Find where the given text appears and provide that cell's center as [x, y] coordinate. 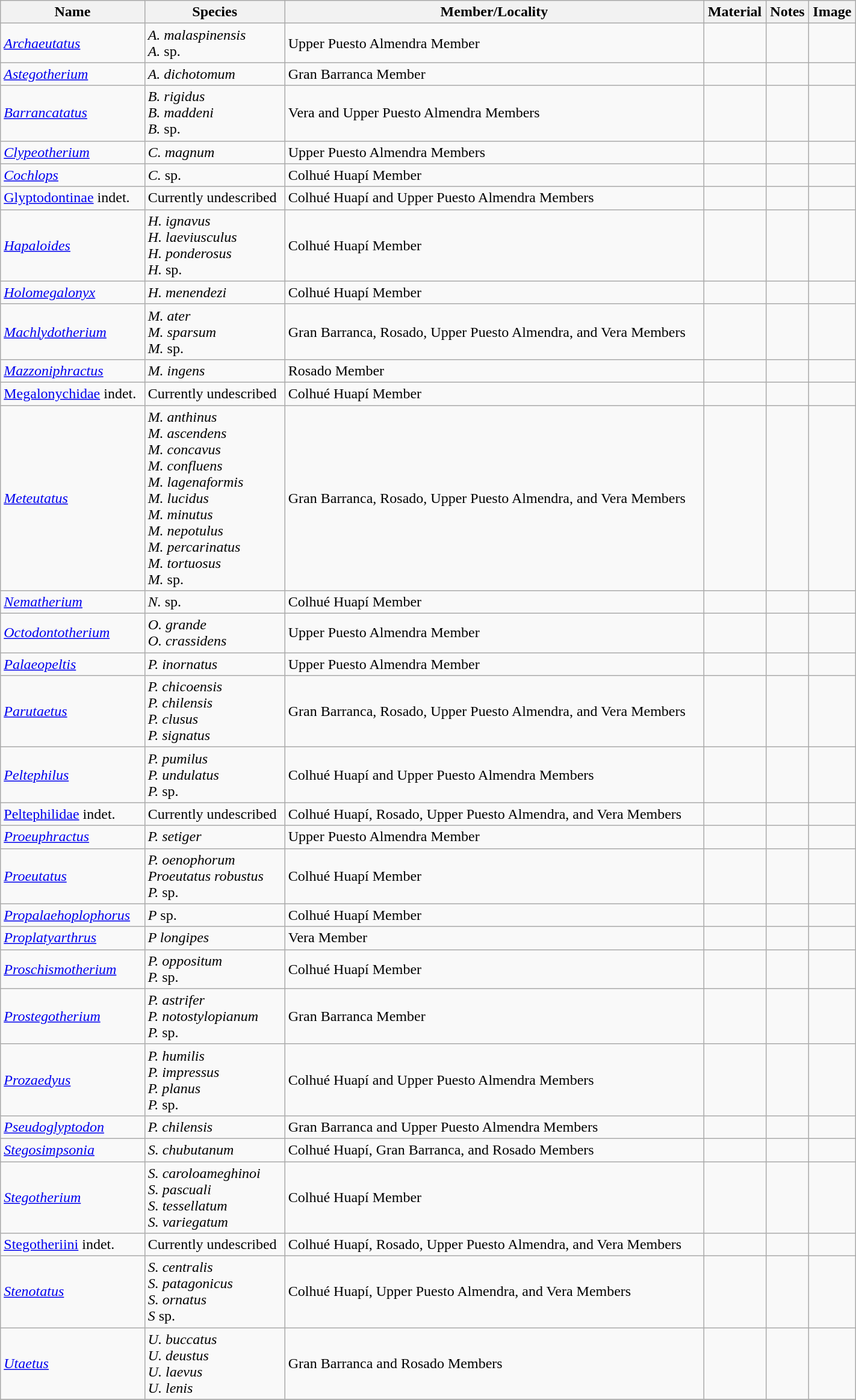
Material [735, 12]
S. chubutanum [214, 1150]
H. menendezi [214, 292]
Peltephilus [72, 775]
Palaeopeltis [72, 664]
P. chicoensisP. chilensisP. clususP. signatus [214, 711]
Pseudoglyptodon [72, 1127]
Clypeotherium [72, 152]
Stenotatus [72, 1292]
P. astriferP. notostylopianumP. sp. [214, 1016]
Rosado Member [494, 371]
N. sp. [214, 602]
Proschismotherium [72, 969]
Meteutatus [72, 498]
Species [214, 12]
C. sp. [214, 175]
Vera and Upper Puesto Almendra Members [494, 113]
S. centralisS. patagonicusS. ornatusS sp. [214, 1292]
Prostegotherium [72, 1016]
M. ingens [214, 371]
Machlydotherium [72, 331]
Barrancatatus [72, 113]
Stegosimpsonia [72, 1150]
P sp. [214, 915]
Stegotheriini indet. [72, 1245]
P. chilensis [214, 1127]
Propalaehoplophorus [72, 915]
P. oenophorumProeutatus robustusP. sp. [214, 876]
Colhué Huapí, Upper Puesto Almendra, and Vera Members [494, 1292]
Gran Barranca and Upper Puesto Almendra Members [494, 1127]
Upper Puesto Almendra Members [494, 152]
C. magnum [214, 152]
Image [832, 12]
Octodontotherium [72, 633]
P. pumilusP. undulatusP. sp. [214, 775]
B. rigidusB. maddeniB. sp. [214, 113]
Member/Locality [494, 12]
P. humilisP. impressusP. planusP. sp. [214, 1079]
Megalonychidae indet. [72, 393]
Proplatyarthrus [72, 938]
Glyptodontinae indet. [72, 198]
U. buccatusU. deustusU. laevusU. lenis [214, 1363]
A. dichotomum [214, 74]
Proeutatus [72, 876]
Astegotherium [72, 74]
Vera Member [494, 938]
H. ignavusH. laeviusculusH. ponderosusH. sp. [214, 245]
P longipes [214, 938]
P. inornatus [214, 664]
Notes [787, 12]
Colhué Huapí, Gran Barranca, and Rosado Members [494, 1150]
Name [72, 12]
M. anthinusM. ascendensM. concavusM. confluensM. lagenaformisM. lucidusM. minutusM. nepotulusM. percarinatusM. tortuosusM. sp. [214, 498]
Cochlops [72, 175]
P. setiger [214, 837]
Parutaetus [72, 711]
Proeuphractus [72, 837]
A. malaspinensisA. sp. [214, 43]
S. caroloameghinoiS. pascualiS. tessellatumS. variegatum [214, 1197]
Utaetus [72, 1363]
O. grandeO. crassidens [214, 633]
Peltephilidae indet. [72, 814]
Holomegalonyx [72, 292]
M. aterM. sparsumM. sp. [214, 331]
Prozaedyus [72, 1079]
P. oppositumP. sp. [214, 969]
Hapaloides [72, 245]
Archaeutatus [72, 43]
Stegotherium [72, 1197]
Nematherium [72, 602]
Gran Barranca and Rosado Members [494, 1363]
Mazzoniphractus [72, 371]
